Pinpoint the cell where the given text exists, returning its (x, y) midpoint coordinate. 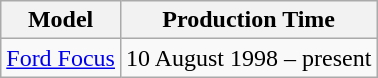
Model (61, 20)
Production Time (248, 20)
10 August 1998 – present (248, 58)
Ford Focus (61, 58)
